Return (X, Y) of the center of cell containing provided text 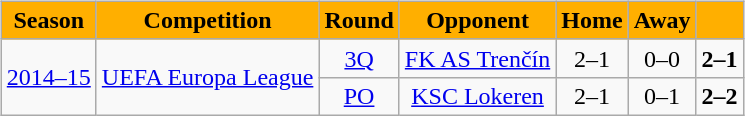
FK AS Trenčín (477, 58)
3Q (359, 58)
2014–15 (48, 77)
Competition (208, 20)
Home (592, 20)
0–1 (662, 96)
0–0 (662, 58)
2–2 (720, 96)
Opponent (477, 20)
UEFA Europa League (208, 77)
Away (662, 20)
Round (359, 20)
PO (359, 96)
Season (48, 20)
KSC Lokeren (477, 96)
